Detect which cell encompasses the target text, then output its (X, Y) center coordinate. 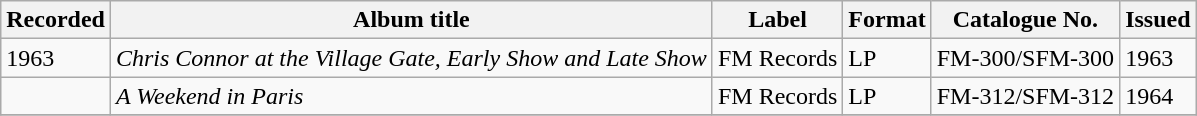
A Weekend in Paris (411, 96)
Chris Connor at the Village Gate, Early Show and Late Show (411, 58)
1964 (1158, 96)
Issued (1158, 20)
Recorded (56, 20)
Catalogue No. (1025, 20)
Format (887, 20)
Album title (411, 20)
FM-300/SFM-300 (1025, 58)
FM-312/SFM-312 (1025, 96)
Label (777, 20)
